Capture the cell that displays the provided text and extract its [x, y] central coordinate. 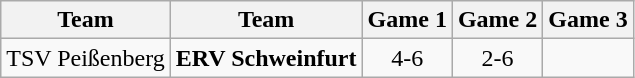
2-6 [497, 58]
TSV Peißenberg [86, 58]
Game 2 [497, 20]
4-6 [407, 58]
ERV Schweinfurt [266, 58]
Game 3 [588, 20]
Game 1 [407, 20]
